Pinpoint the cell where the given text exists, returning its (X, Y) midpoint coordinate. 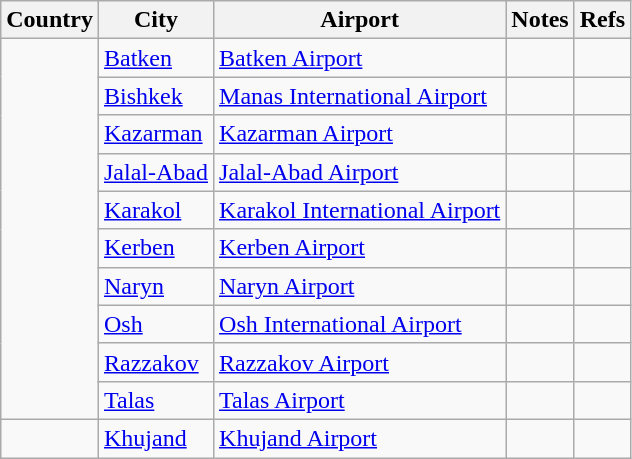
Naryn Airport (360, 286)
Batken (156, 58)
Refs (602, 20)
City (156, 20)
Batken Airport (360, 58)
Talas Airport (360, 400)
Khujand (156, 438)
Kerben Airport (360, 248)
Razzakov Airport (360, 362)
Kazarman (156, 134)
Karakol International Airport (360, 210)
Country (50, 20)
Talas (156, 400)
Airport (360, 20)
Khujand Airport (360, 438)
Notes (540, 20)
Manas International Airport (360, 96)
Kazarman Airport (360, 134)
Naryn (156, 286)
Kerben (156, 248)
Karakol (156, 210)
Bishkek (156, 96)
Razzakov (156, 362)
Osh International Airport (360, 324)
Osh (156, 324)
Jalal-Abad (156, 172)
Jalal-Abad Airport (360, 172)
